Identify which cell holds the provided text, then report its [X, Y] central coordinate. 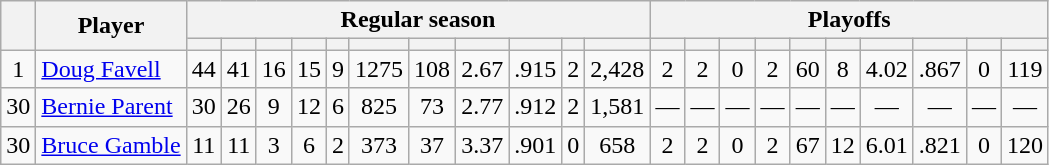
373 [378, 145]
Bernie Parent [111, 107]
.912 [536, 107]
1 [18, 69]
8 [842, 69]
73 [432, 107]
1275 [378, 69]
3 [274, 145]
.867 [940, 69]
60 [808, 69]
119 [1024, 69]
6.01 [886, 145]
26 [238, 107]
.901 [536, 145]
2,428 [618, 69]
120 [1024, 145]
67 [808, 145]
.915 [536, 69]
2.67 [482, 69]
37 [432, 145]
4.02 [886, 69]
15 [308, 69]
1,581 [618, 107]
825 [378, 107]
3.37 [482, 145]
Playoffs [850, 20]
Regular season [418, 20]
44 [204, 69]
108 [432, 69]
Doug Favell [111, 69]
2.77 [482, 107]
16 [274, 69]
41 [238, 69]
658 [618, 145]
Player [111, 26]
.821 [940, 145]
Bruce Gamble [111, 145]
